Provide the (X, Y) coordinate of the cell's center where the given text is located.  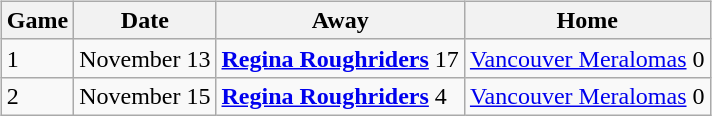
Regina Roughriders 17 (340, 58)
Home (587, 20)
November 13 (145, 58)
Date (145, 20)
November 15 (145, 96)
Game (37, 20)
2 (37, 96)
Regina Roughriders 4 (340, 96)
Away (340, 20)
1 (37, 58)
